Return [X, Y] of the center of cell containing provided text 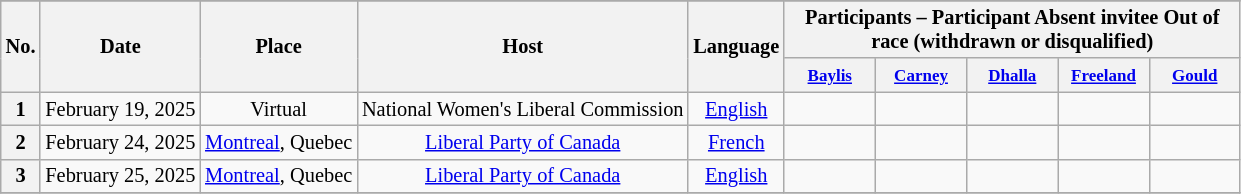
Gould [1194, 75]
No. [21, 46]
Language [736, 46]
Host [522, 46]
Place [278, 46]
February 25, 2025 [120, 176]
Baylis [830, 75]
Participants – Participant Absent invitee Out of race (withdrawn or disqualified) [1012, 29]
French [736, 142]
3 [21, 176]
Carney [920, 75]
2 [21, 142]
February 19, 2025 [120, 109]
Virtual [278, 109]
National Women's Liberal Commission [522, 109]
Dhalla [1012, 75]
1 [21, 109]
February 24, 2025 [120, 142]
Freeland [1104, 75]
Date [120, 46]
